Search for the cell housing the specified text and yield its [X, Y] center coordinate. 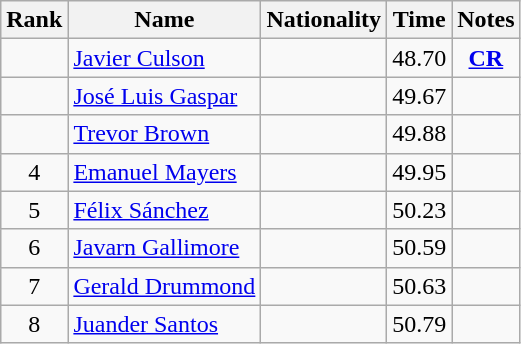
Javarn Gallimore [164, 248]
6 [34, 248]
5 [34, 210]
Gerald Drummond [164, 286]
49.67 [420, 96]
Name [164, 20]
49.88 [420, 134]
8 [34, 324]
Juander Santos [164, 324]
7 [34, 286]
Nationality [324, 20]
Time [420, 20]
Emanuel Mayers [164, 172]
Notes [486, 20]
49.95 [420, 172]
50.79 [420, 324]
48.70 [420, 58]
José Luis Gaspar [164, 96]
Javier Culson [164, 58]
4 [34, 172]
Rank [34, 20]
Trevor Brown [164, 134]
Félix Sánchez [164, 210]
50.59 [420, 248]
50.63 [420, 286]
50.23 [420, 210]
CR [486, 58]
